Locate the cell with the specified text and output its (X, Y) center coordinate. 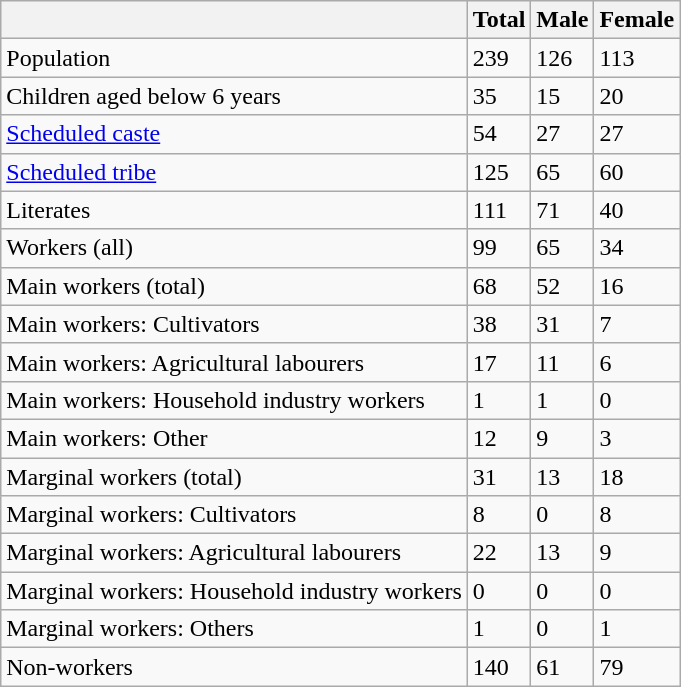
60 (637, 172)
Main workers: Agricultural labourers (234, 362)
79 (637, 667)
Population (234, 58)
52 (562, 286)
140 (499, 667)
34 (637, 248)
Scheduled tribe (234, 172)
12 (499, 438)
Marginal workers: Household industry workers (234, 591)
Main workers: Cultivators (234, 324)
Marginal workers: Cultivators (234, 515)
Workers (all) (234, 248)
239 (499, 58)
Female (637, 20)
22 (499, 553)
71 (562, 210)
125 (499, 172)
Main workers (total) (234, 286)
Children aged below 6 years (234, 96)
Main workers: Other (234, 438)
61 (562, 667)
6 (637, 362)
Marginal workers (total) (234, 477)
16 (637, 286)
Male (562, 20)
Total (499, 20)
Literates (234, 210)
15 (562, 96)
18 (637, 477)
3 (637, 438)
126 (562, 58)
17 (499, 362)
99 (499, 248)
11 (562, 362)
68 (499, 286)
40 (637, 210)
Main workers: Household industry workers (234, 400)
113 (637, 58)
Non-workers (234, 667)
38 (499, 324)
54 (499, 134)
111 (499, 210)
7 (637, 324)
20 (637, 96)
Marginal workers: Others (234, 629)
35 (499, 96)
Scheduled caste (234, 134)
Marginal workers: Agricultural labourers (234, 553)
